Return the (X, Y) coordinate for the center point of the cell that contains the specified text.  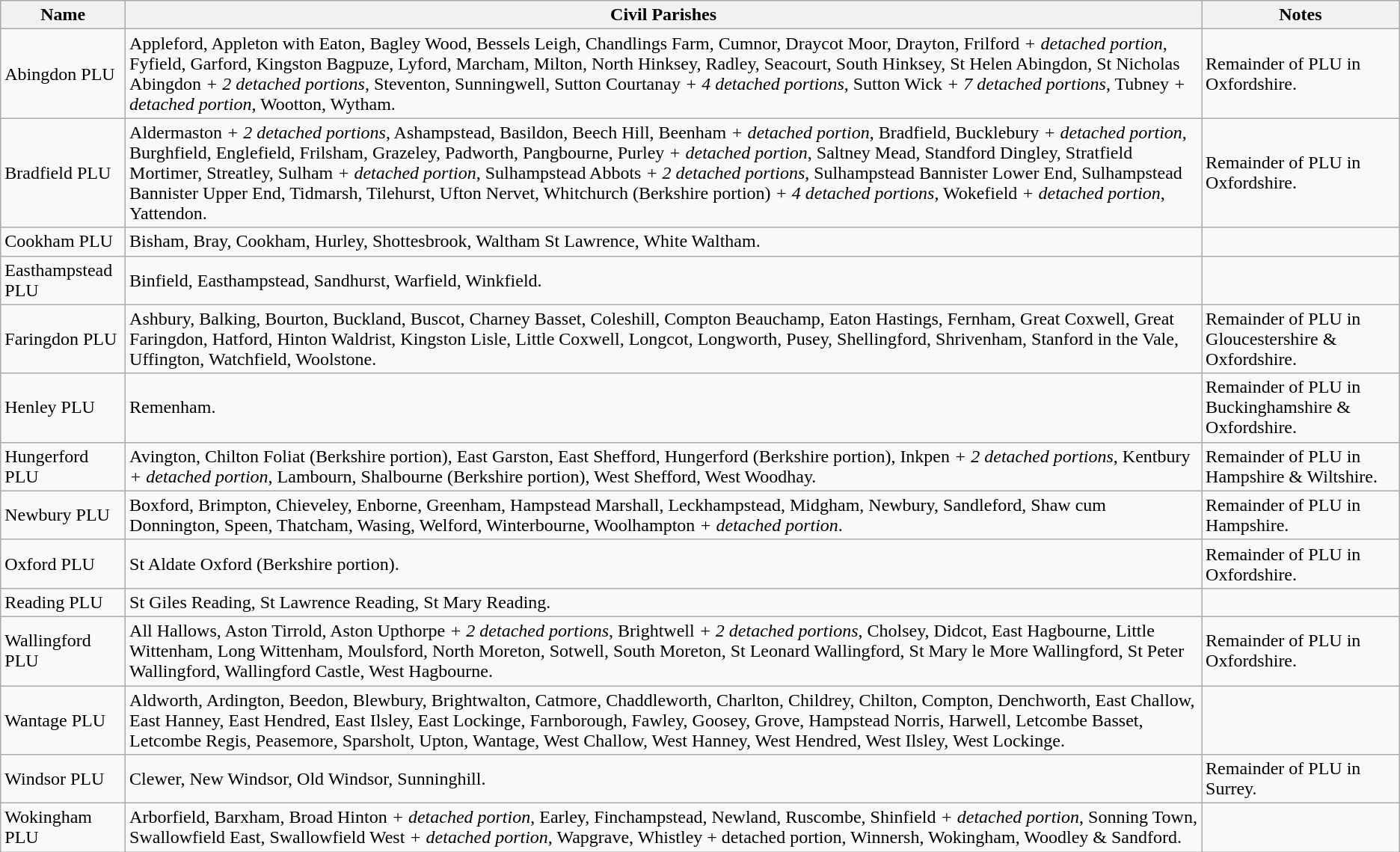
Windsor PLU (63, 779)
Name (63, 15)
Abingdon PLU (63, 73)
Faringdon PLU (63, 339)
Hungerford PLU (63, 467)
Oxford PLU (63, 564)
Remenham. (664, 408)
Clewer, New Windsor, Old Windsor, Sunninghill. (664, 779)
Civil Parishes (664, 15)
Remainder of PLU in Gloucestershire & Oxfordshire. (1301, 339)
Remainder of PLU in Buckinghamshire & Oxfordshire. (1301, 408)
Bradfield PLU (63, 173)
Remainder of PLU in Hampshire & Wiltshire. (1301, 467)
St Aldate Oxford (Berkshire portion). (664, 564)
Cookham PLU (63, 242)
Bisham, Bray, Cookham, Hurley, Shottesbrook, Waltham St Lawrence, White Waltham. (664, 242)
Remainder of PLU in Hampshire. (1301, 515)
Henley PLU (63, 408)
Binfield, Easthampstead, Sandhurst, Warfield, Winkfield. (664, 280)
Newbury PLU (63, 515)
Easthampstead PLU (63, 280)
Wokingham PLU (63, 827)
Reading PLU (63, 602)
Notes (1301, 15)
Wantage PLU (63, 720)
Wallingford PLU (63, 651)
St Giles Reading, St Lawrence Reading, St Mary Reading. (664, 602)
Remainder of PLU in Surrey. (1301, 779)
